Identify which cell holds the provided text, then report its (x, y) central coordinate. 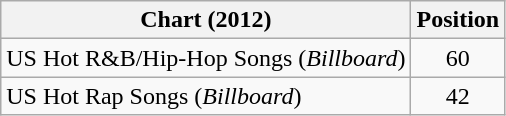
Chart (2012) (206, 20)
60 (458, 58)
42 (458, 96)
Position (458, 20)
US Hot R&B/Hip-Hop Songs (Billboard) (206, 58)
US Hot Rap Songs (Billboard) (206, 96)
